Capture the cell that displays the provided text and extract its (X, Y) central coordinate. 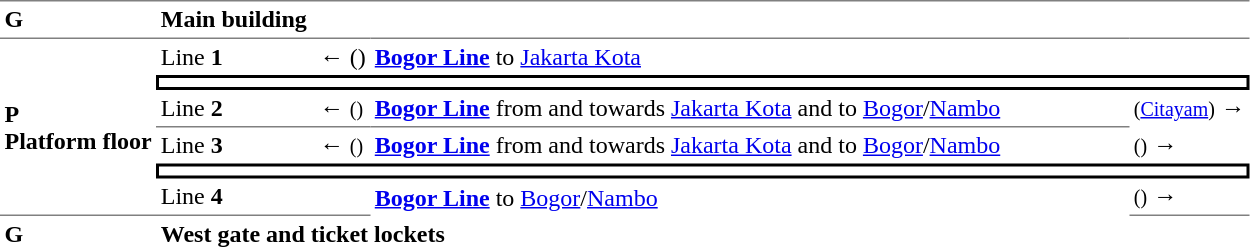
(Citayam) → (1189, 108)
Line 1 (236, 57)
G (78, 19)
Main building (702, 19)
Line 2 (236, 108)
Bogor Line to Bogor/Nambo (750, 197)
Line 3 (236, 145)
Line 4 (236, 197)
Bogor Line to Jakarta Kota (750, 57)
PPlatform floor (78, 127)
